Find where the given text appears and provide that cell's center as (x, y) coordinate. 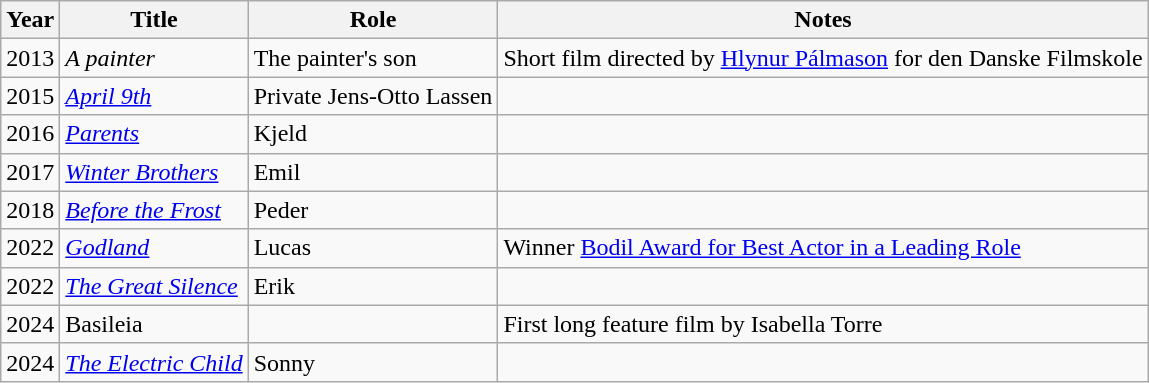
2017 (30, 172)
Basileia (154, 324)
Sonny (373, 362)
The painter's son (373, 58)
April 9th (154, 96)
Short film directed by Hlynur Pálmason for den Danske Filmskole (823, 58)
Parents (154, 134)
Lucas (373, 248)
Winner Bodil Award for Best Actor in a Leading Role (823, 248)
Before the Frost (154, 210)
Erik (373, 286)
The Electric Child (154, 362)
Title (154, 20)
Emil (373, 172)
2018 (30, 210)
Private Jens-Otto Lassen (373, 96)
First long feature film by Isabella Torre (823, 324)
A painter (154, 58)
Notes (823, 20)
2013 (30, 58)
Godland (154, 248)
Role (373, 20)
Winter Brothers (154, 172)
Year (30, 20)
2015 (30, 96)
Kjeld (373, 134)
2016 (30, 134)
Peder (373, 210)
The Great Silence (154, 286)
